Identify which cell holds the provided text, then report its (X, Y) central coordinate. 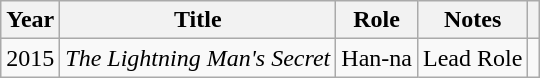
Notes (472, 20)
The Lightning Man's Secret (198, 58)
Role (377, 20)
Han-na (377, 58)
Lead Role (472, 58)
Title (198, 20)
2015 (30, 58)
Year (30, 20)
